Detect which cell encompasses the target text, then output its [x, y] center coordinate. 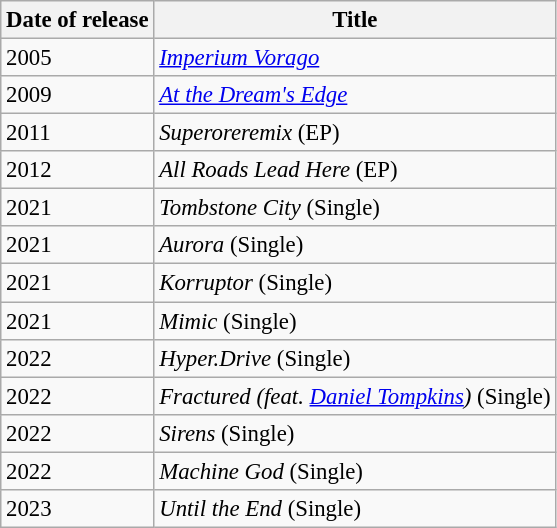
2012 [78, 170]
Title [355, 20]
Korruptor (Single) [355, 283]
Tombstone City (Single) [355, 208]
All Roads Lead Here (EP) [355, 170]
Imperium Vorago [355, 58]
Mimic (Single) [355, 321]
Sirens (Single) [355, 433]
2009 [78, 95]
2011 [78, 133]
Aurora (Single) [355, 245]
Machine God (Single) [355, 471]
Date of release [78, 20]
At the Dream's Edge [355, 95]
2005 [78, 58]
Hyper.Drive (Single) [355, 358]
Fractured (feat. Daniel Tompkins) (Single) [355, 396]
2023 [78, 509]
Superoreremix (EP) [355, 133]
Until the End (Single) [355, 509]
